Output the [X, Y] coordinate of the center of the cell containing the given text.  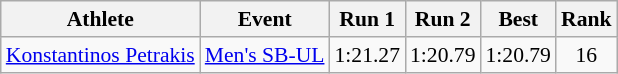
Run 1 [368, 19]
Athlete [100, 19]
Konstantinos Petrakis [100, 55]
Run 2 [442, 19]
Best [518, 19]
Rank [586, 19]
16 [586, 55]
1:21.27 [368, 55]
Event [265, 19]
Men's SB-UL [265, 55]
